Capture the cell that displays the provided text and extract its [x, y] central coordinate. 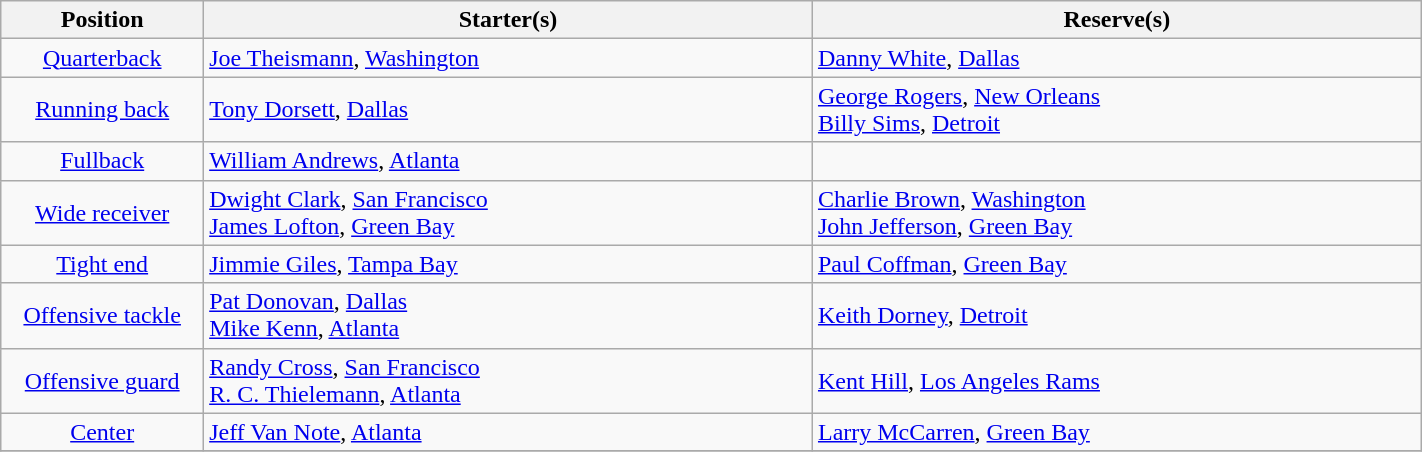
Tony Dorsett, Dallas [508, 110]
George Rogers, New Orleans Billy Sims, Detroit [1116, 110]
Kent Hill, Los Angeles Rams [1116, 380]
Larry McCarren, Green Bay [1116, 432]
Running back [102, 110]
Jeff Van Note, Atlanta [508, 432]
Center [102, 432]
Tight end [102, 264]
Dwight Clark, San Francisco James Lofton, Green Bay [508, 212]
Charlie Brown, Washington John Jefferson, Green Bay [1116, 212]
Quarterback [102, 58]
Pat Donovan, Dallas Mike Kenn, Atlanta [508, 316]
Wide receiver [102, 212]
Danny White, Dallas [1116, 58]
Position [102, 20]
Jimmie Giles, Tampa Bay [508, 264]
Randy Cross, San Francisco R. C. Thielemann, Atlanta [508, 380]
Fullback [102, 161]
Joe Theismann, Washington [508, 58]
William Andrews, Atlanta [508, 161]
Offensive tackle [102, 316]
Offensive guard [102, 380]
Keith Dorney, Detroit [1116, 316]
Paul Coffman, Green Bay [1116, 264]
Starter(s) [508, 20]
Reserve(s) [1116, 20]
